Return the (x, y) coordinate for the center point of the cell that contains the specified text.  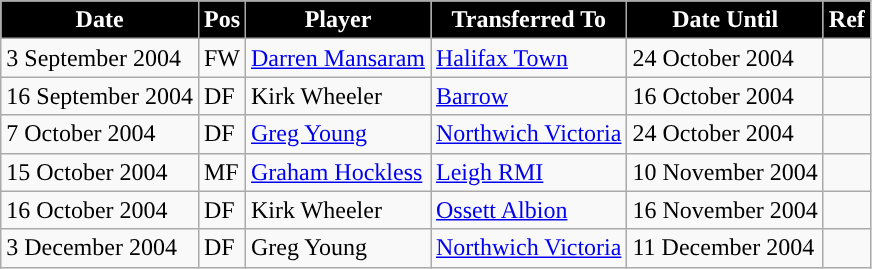
11 December 2004 (725, 248)
Date Until (725, 20)
Barrow (528, 96)
MF (222, 172)
Graham Hockless (338, 172)
15 October 2004 (100, 172)
Ossett Albion (528, 210)
16 November 2004 (725, 210)
10 November 2004 (725, 172)
Pos (222, 20)
Darren Mansaram (338, 58)
Date (100, 20)
Halifax Town (528, 58)
16 September 2004 (100, 96)
Leigh RMI (528, 172)
Transferred To (528, 20)
Player (338, 20)
3 December 2004 (100, 248)
3 September 2004 (100, 58)
FW (222, 58)
7 October 2004 (100, 134)
Ref (846, 20)
